Search for the cell housing the specified text and yield its (x, y) center coordinate. 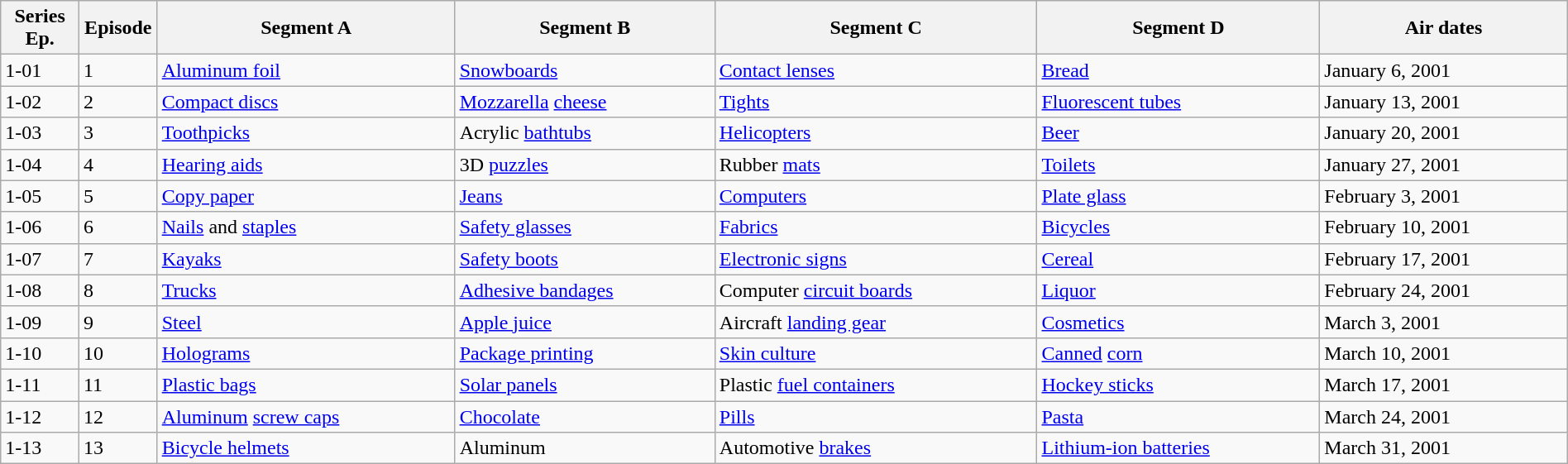
Bicycles (1178, 227)
Tights (876, 102)
13 (117, 448)
March 10, 2001 (1444, 353)
Toothpicks (306, 133)
January 13, 2001 (1444, 102)
3D puzzles (585, 165)
1-06 (40, 227)
Rubber mats (876, 165)
Nails and staples (306, 227)
January 20, 2001 (1444, 133)
Bicycle helmets (306, 448)
March 3, 2001 (1444, 322)
Fabrics (876, 227)
Electronic signs (876, 259)
Cereal (1178, 259)
Contact lenses (876, 70)
March 24, 2001 (1444, 416)
Plastic fuel containers (876, 385)
1-03 (40, 133)
Computers (876, 196)
Computer circuit boards (876, 290)
Copy paper (306, 196)
8 (117, 290)
3 (117, 133)
February 3, 2001 (1444, 196)
Solar panels (585, 385)
1-12 (40, 416)
Aluminum (585, 448)
1-08 (40, 290)
Bread (1178, 70)
January 27, 2001 (1444, 165)
1-13 (40, 448)
Plate glass (1178, 196)
Helicopters (876, 133)
Air dates (1444, 28)
Toilets (1178, 165)
March 31, 2001 (1444, 448)
1-11 (40, 385)
Aircraft landing gear (876, 322)
Acrylic bathtubs (585, 133)
4 (117, 165)
Pills (876, 416)
March 17, 2001 (1444, 385)
5 (117, 196)
Safety boots (585, 259)
Automotive brakes (876, 448)
Kayaks (306, 259)
February 10, 2001 (1444, 227)
11 (117, 385)
Fluorescent tubes (1178, 102)
Trucks (306, 290)
Beer (1178, 133)
Segment D (1178, 28)
1-05 (40, 196)
Segment B (585, 28)
Cosmetics (1178, 322)
Plastic bags (306, 385)
February 24, 2001 (1444, 290)
Steel (306, 322)
Aluminum screw caps (306, 416)
Series Ep. (40, 28)
Hockey sticks (1178, 385)
Aluminum foil (306, 70)
1-09 (40, 322)
1 (117, 70)
Safety glasses (585, 227)
Compact discs (306, 102)
12 (117, 416)
Package printing (585, 353)
Segment C (876, 28)
10 (117, 353)
1-10 (40, 353)
Liquor (1178, 290)
Skin culture (876, 353)
7 (117, 259)
1-01 (40, 70)
Apple juice (585, 322)
Adhesive bandages (585, 290)
Mozzarella cheese (585, 102)
Snowboards (585, 70)
February 17, 2001 (1444, 259)
Holograms (306, 353)
Lithium-ion batteries (1178, 448)
Pasta (1178, 416)
2 (117, 102)
Hearing aids (306, 165)
6 (117, 227)
1-02 (40, 102)
9 (117, 322)
1-04 (40, 165)
Episode (117, 28)
1-07 (40, 259)
Canned corn (1178, 353)
January 6, 2001 (1444, 70)
Chocolate (585, 416)
Segment A (306, 28)
Jeans (585, 196)
